Output the (x, y) coordinate of the center of the cell containing the given text.  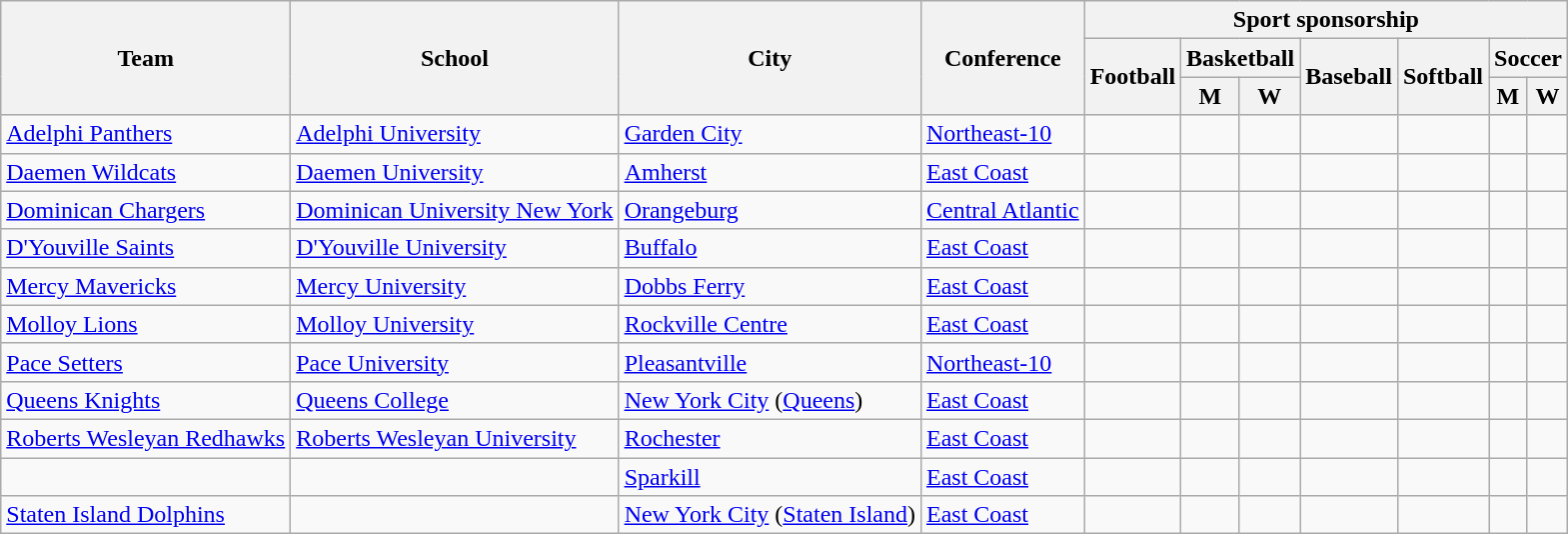
Adelphi Panthers (146, 134)
D'Youville Saints (146, 248)
Dobbs Ferry (770, 286)
Mercy Mavericks (146, 286)
Pleasantville (770, 362)
Team (146, 58)
Sport sponsorship (1325, 20)
Roberts Wesleyan University (455, 438)
Roberts Wesleyan Redhawks (146, 438)
Football (1132, 77)
D'Youville University (455, 248)
Pace Setters (146, 362)
Pace University (455, 362)
Orangeburg (770, 210)
Basketball (1241, 58)
Rockville Centre (770, 324)
Rochester (770, 438)
City (770, 58)
Molloy Lions (146, 324)
Dominican University New York (455, 210)
Daemen Wildcats (146, 172)
Daemen University (455, 172)
Dominican Chargers (146, 210)
Central Atlantic (1002, 210)
Garden City (770, 134)
Baseball (1349, 77)
Softball (1443, 77)
Conference (1002, 58)
School (455, 58)
Queens Knights (146, 400)
Buffalo (770, 248)
Mercy University (455, 286)
Adelphi University (455, 134)
Amherst (770, 172)
New York City (Staten Island) (770, 515)
Queens College (455, 400)
Sparkill (770, 477)
Molloy University (455, 324)
New York City (Queens) (770, 400)
Soccer (1529, 58)
Staten Island Dolphins (146, 515)
